Search for the cell housing the specified text and yield its [X, Y] center coordinate. 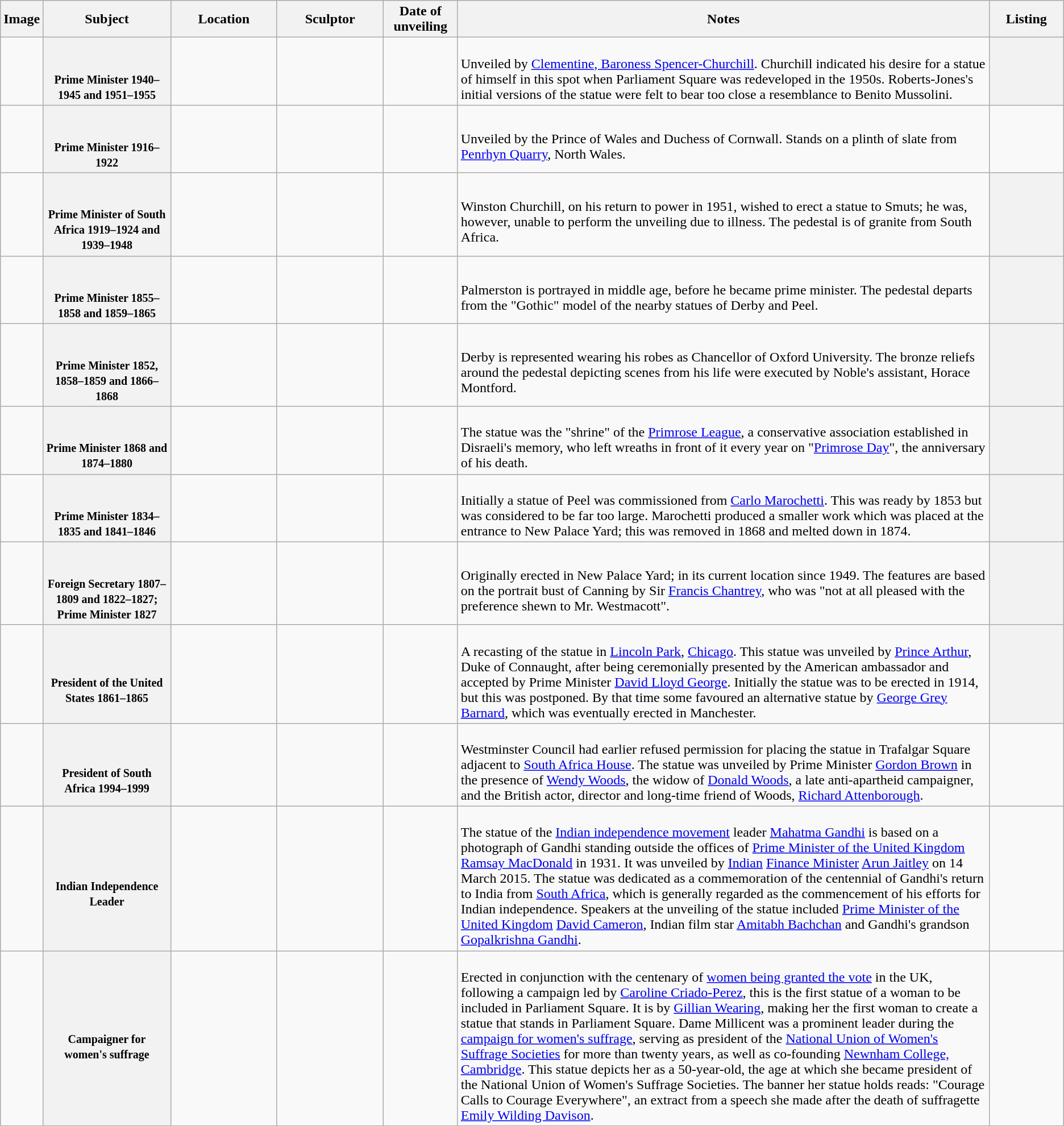
Location [224, 19]
Prime Minister of South Africa 1919–1924 and 1939–1948 [107, 214]
Date of unveiling [421, 19]
President of the United States 1861–1865 [107, 674]
Prime Minister 1940–1945 and 1951–1955 [107, 72]
Prime Minister 1868 and 1874–1880 [107, 440]
President of South Africa 1994–1999 [107, 764]
Image [22, 19]
Notes [723, 19]
Prime Minister 1916–1922 [107, 139]
Campaigner for women's suffrage [107, 1038]
Listing [1026, 19]
Prime Minister 1834–1835 and 1841–1846 [107, 508]
Unveiled by the Prince of Wales and Duchess of Cornwall. Stands on a plinth of slate from Penrhyn Quarry, North Wales. [723, 139]
Prime Minister 1852, 1858–1859 and 1866–1868 [107, 365]
Foreign Secretary 1807–1809 and 1822–1827; Prime Minister 1827 [107, 583]
Prime Minister 1855–1858 and 1859–1865 [107, 290]
Indian Independence Leader [107, 878]
Sculptor [330, 19]
Subject [107, 19]
